Capture the cell that displays the provided text and extract its (x, y) central coordinate. 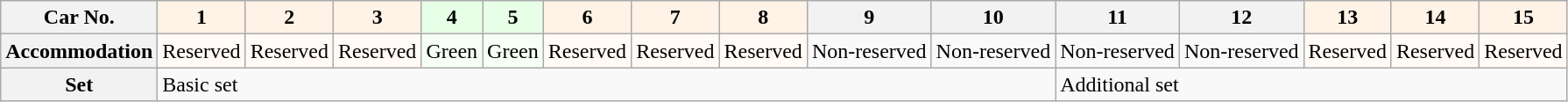
Basic set (606, 84)
6 (587, 18)
11 (1118, 18)
9 (869, 18)
12 (1241, 18)
10 (993, 18)
15 (1523, 18)
7 (675, 18)
13 (1347, 18)
4 (452, 18)
5 (513, 18)
1 (201, 18)
Additional set (1311, 84)
2 (289, 18)
Set (79, 84)
8 (763, 18)
Accommodation (79, 51)
14 (1435, 18)
Car No. (79, 18)
3 (378, 18)
